Locate the cell with the specified text and output its (x, y) center coordinate. 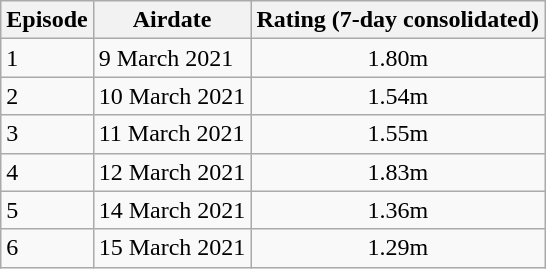
14 March 2021 (172, 210)
3 (47, 134)
9 March 2021 (172, 58)
1.83m (398, 172)
15 March 2021 (172, 248)
5 (47, 210)
1.80m (398, 58)
12 March 2021 (172, 172)
Episode (47, 20)
Airdate (172, 20)
6 (47, 248)
2 (47, 96)
11 March 2021 (172, 134)
1.36m (398, 210)
1 (47, 58)
1.55m (398, 134)
4 (47, 172)
10 March 2021 (172, 96)
1.54m (398, 96)
Rating (7-day consolidated) (398, 20)
1.29m (398, 248)
